For the text-containing cell, return its midpoint in (x, y) coordinate format. 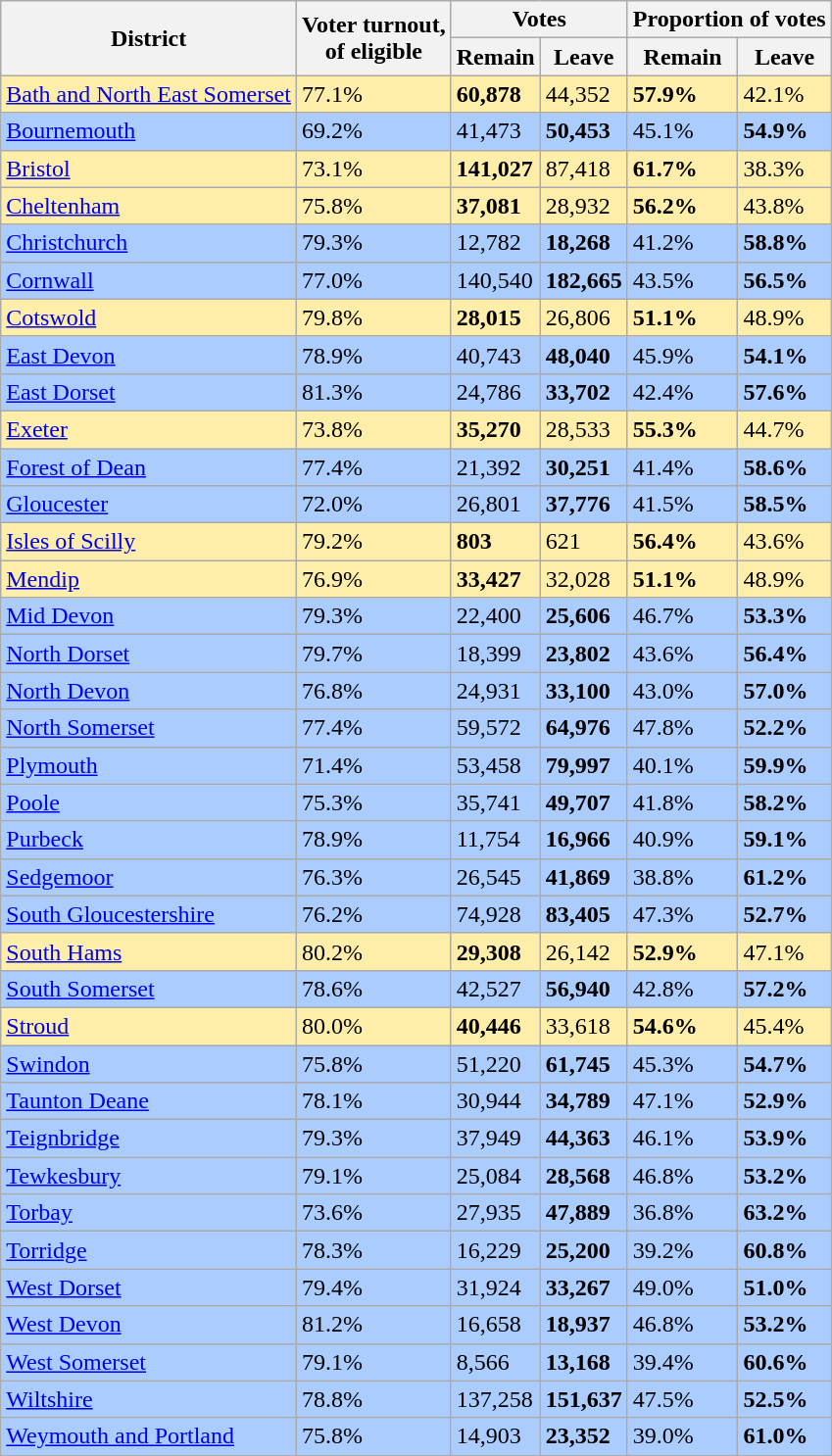
Plymouth (149, 765)
59.1% (784, 840)
53.3% (784, 616)
33,100 (584, 691)
48,040 (584, 355)
Torbay (149, 1213)
54.6% (682, 1026)
16,658 (496, 1325)
Bristol (149, 169)
District (149, 38)
North Devon (149, 691)
53.9% (784, 1139)
72.0% (373, 505)
38.8% (682, 877)
34,789 (584, 1101)
40,446 (496, 1026)
51,220 (496, 1063)
57.0% (784, 691)
Forest of Dean (149, 467)
30,251 (584, 467)
37,776 (584, 505)
23,802 (584, 654)
South Somerset (149, 989)
52.7% (784, 914)
31,924 (496, 1287)
Cornwall (149, 280)
79.7% (373, 654)
Wiltshire (149, 1399)
41,473 (496, 131)
33,267 (584, 1287)
42.1% (784, 94)
18,937 (584, 1325)
49,707 (584, 802)
30,944 (496, 1101)
56.5% (784, 280)
42.4% (682, 392)
52.2% (784, 728)
80.2% (373, 951)
Taunton Deane (149, 1101)
51.0% (784, 1287)
South Gloucestershire (149, 914)
28,932 (584, 206)
79.2% (373, 542)
81.2% (373, 1325)
76.3% (373, 877)
Votes (539, 20)
36.8% (682, 1213)
37,081 (496, 206)
West Somerset (149, 1362)
Teignbridge (149, 1139)
47.8% (682, 728)
75.3% (373, 802)
77.0% (373, 280)
61,745 (584, 1063)
12,782 (496, 243)
North Somerset (149, 728)
58.2% (784, 802)
43.5% (682, 280)
45.9% (682, 355)
57.9% (682, 94)
Christchurch (149, 243)
59,572 (496, 728)
73.8% (373, 429)
Weymouth and Portland (149, 1436)
16,966 (584, 840)
621 (584, 542)
49.0% (682, 1287)
54.1% (784, 355)
39.0% (682, 1436)
26,545 (496, 877)
Swindon (149, 1063)
64,976 (584, 728)
42.8% (682, 989)
79.4% (373, 1287)
East Dorset (149, 392)
77.1% (373, 94)
23,352 (584, 1436)
East Devon (149, 355)
76.9% (373, 579)
14,903 (496, 1436)
26,142 (584, 951)
25,606 (584, 616)
39.2% (682, 1250)
56,940 (584, 989)
80.0% (373, 1026)
50,453 (584, 131)
151,637 (584, 1399)
61.7% (682, 169)
76.2% (373, 914)
60.6% (784, 1362)
40.9% (682, 840)
Bournemouth (149, 131)
71.4% (373, 765)
32,028 (584, 579)
35,270 (496, 429)
South Hams (149, 951)
61.2% (784, 877)
41.2% (682, 243)
33,618 (584, 1026)
Mid Devon (149, 616)
56.2% (682, 206)
45.3% (682, 1063)
45.4% (784, 1026)
57.2% (784, 989)
Stroud (149, 1026)
44,352 (584, 94)
Purbeck (149, 840)
8,566 (496, 1362)
18,268 (584, 243)
53,458 (496, 765)
47.5% (682, 1399)
24,931 (496, 691)
61.0% (784, 1436)
28,568 (584, 1176)
33,427 (496, 579)
11,754 (496, 840)
78.3% (373, 1250)
47,889 (584, 1213)
21,392 (496, 467)
North Dorset (149, 654)
60.8% (784, 1250)
26,806 (584, 317)
52.5% (784, 1399)
Gloucester (149, 505)
18,399 (496, 654)
69.2% (373, 131)
29,308 (496, 951)
182,665 (584, 280)
79.8% (373, 317)
39.4% (682, 1362)
47.3% (682, 914)
60,878 (496, 94)
Isles of Scilly (149, 542)
Cheltenham (149, 206)
54.9% (784, 131)
46.1% (682, 1139)
Proportion of votes (729, 20)
13,168 (584, 1362)
41.8% (682, 802)
54.7% (784, 1063)
74,928 (496, 914)
45.1% (682, 131)
57.6% (784, 392)
140,540 (496, 280)
41.5% (682, 505)
58.8% (784, 243)
141,027 (496, 169)
59.9% (784, 765)
27,935 (496, 1213)
Mendip (149, 579)
44,363 (584, 1139)
44.7% (784, 429)
63.2% (784, 1213)
87,418 (584, 169)
78.1% (373, 1101)
76.8% (373, 691)
58.6% (784, 467)
Voter turnout,of eligible (373, 38)
35,741 (496, 802)
37,949 (496, 1139)
Bath and North East Somerset (149, 94)
41.4% (682, 467)
73.6% (373, 1213)
Poole (149, 802)
West Devon (149, 1325)
79,997 (584, 765)
22,400 (496, 616)
40,743 (496, 355)
83,405 (584, 914)
78.6% (373, 989)
73.1% (373, 169)
25,200 (584, 1250)
55.3% (682, 429)
Torridge (149, 1250)
16,229 (496, 1250)
43.0% (682, 691)
41,869 (584, 877)
81.3% (373, 392)
38.3% (784, 169)
Tewkesbury (149, 1176)
43.8% (784, 206)
26,801 (496, 505)
West Dorset (149, 1287)
78.8% (373, 1399)
803 (496, 542)
137,258 (496, 1399)
28,533 (584, 429)
42,527 (496, 989)
40.1% (682, 765)
58.5% (784, 505)
46.7% (682, 616)
28,015 (496, 317)
Sedgemoor (149, 877)
24,786 (496, 392)
25,084 (496, 1176)
Exeter (149, 429)
33,702 (584, 392)
Cotswold (149, 317)
